Identify which cell holds the provided text, then report its (x, y) central coordinate. 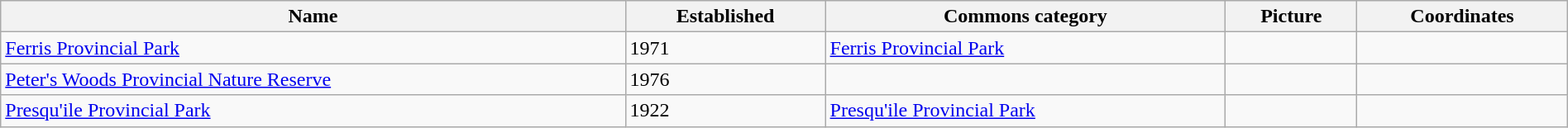
Commons category (1025, 17)
Established (725, 17)
1976 (725, 79)
Coordinates (1462, 17)
1971 (725, 48)
Name (313, 17)
Peter's Woods Provincial Nature Reserve (313, 79)
Picture (1292, 17)
1922 (725, 111)
